Locate the cell with the specified text and output its [X, Y] center coordinate. 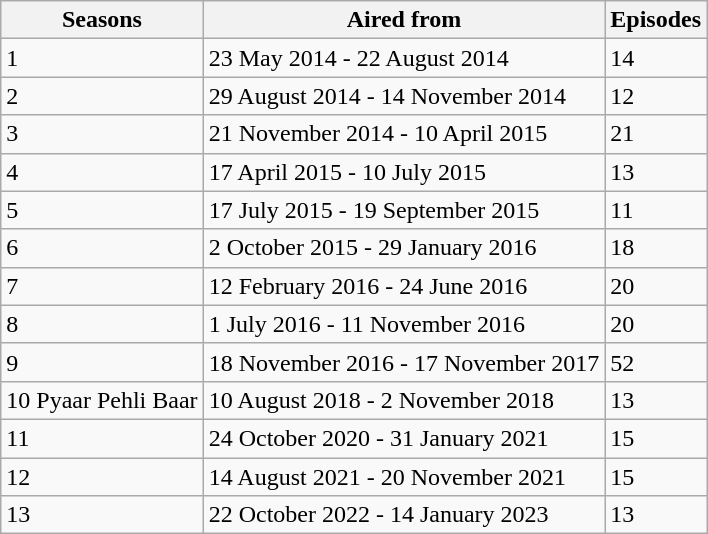
2 October 2015 - 29 January 2016 [404, 248]
Aired from [404, 20]
24 October 2020 - 31 January 2021 [404, 438]
Episodes [656, 20]
6 [102, 248]
9 [102, 362]
14 August 2021 - 20 November 2021 [404, 477]
1 July 2016 - 11 November 2016 [404, 324]
8 [102, 324]
7 [102, 286]
21 [656, 134]
2 [102, 96]
18 [656, 248]
3 [102, 134]
Seasons [102, 20]
14 [656, 58]
17 July 2015 - 19 September 2015 [404, 210]
10 August 2018 - 2 November 2018 [404, 400]
52 [656, 362]
5 [102, 210]
1 [102, 58]
29 August 2014 - 14 November 2014 [404, 96]
21 November 2014 - 10 April 2015 [404, 134]
17 April 2015 - 10 July 2015 [404, 172]
10 Pyaar Pehli Baar [102, 400]
23 May 2014 - 22 August 2014 [404, 58]
18 November 2016 - 17 November 2017 [404, 362]
12 February 2016 - 24 June 2016 [404, 286]
22 October 2022 - 14 January 2023 [404, 515]
4 [102, 172]
